Pinpoint the cell where the given text exists, returning its (X, Y) midpoint coordinate. 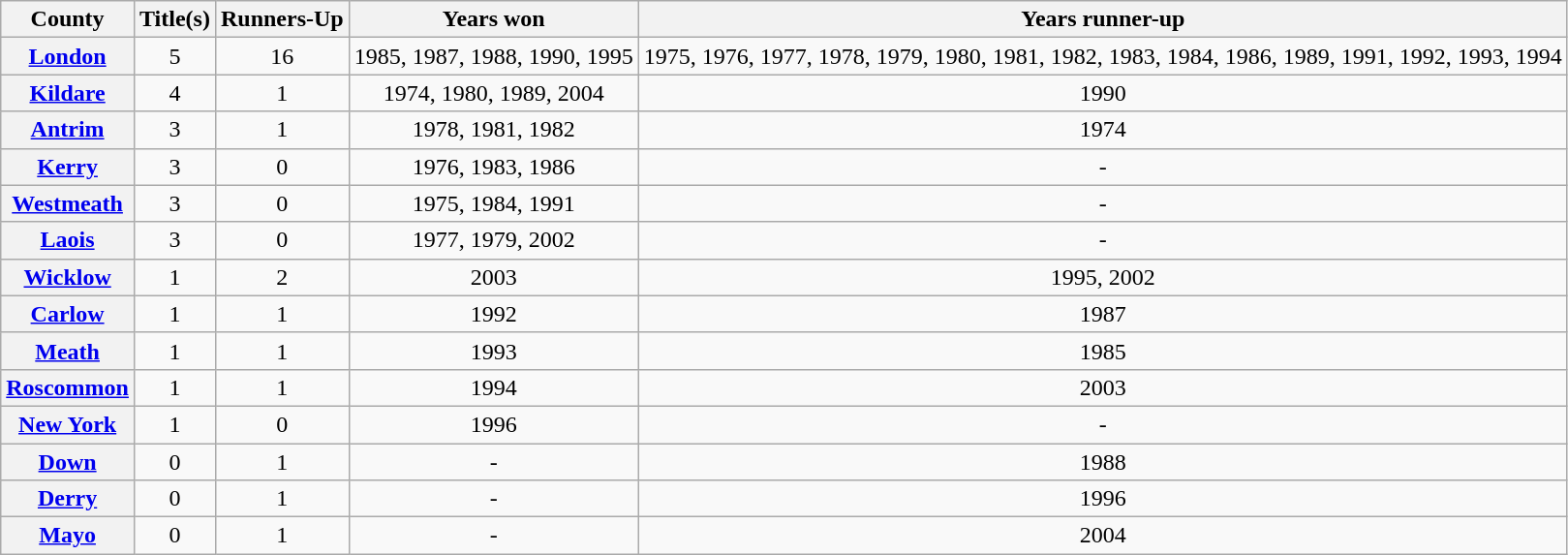
1995, 2002 (1102, 277)
1974 (1102, 130)
Title(s) (174, 19)
Kerry (68, 167)
1978, 1981, 1982 (494, 130)
1987 (1102, 314)
Laois (68, 240)
1974, 1980, 1989, 2004 (494, 93)
Meath (68, 351)
1975, 1976, 1977, 1978, 1979, 1980, 1981, 1982, 1983, 1984, 1986, 1989, 1991, 1992, 1993, 1994 (1102, 56)
1992 (494, 314)
1985, 1987, 1988, 1990, 1995 (494, 56)
Runners-Up (282, 19)
4 (174, 93)
1976, 1983, 1986 (494, 167)
1990 (1102, 93)
1977, 1979, 2002 (494, 240)
Mayo (68, 536)
2004 (1102, 536)
New York (68, 424)
1988 (1102, 462)
County (68, 19)
Antrim (68, 130)
Years won (494, 19)
Wicklow (68, 277)
1993 (494, 351)
16 (282, 56)
1985 (1102, 351)
Years runner-up (1102, 19)
Kildare (68, 93)
1975, 1984, 1991 (494, 203)
London (68, 56)
Derry (68, 499)
2 (282, 277)
5 (174, 56)
Roscommon (68, 387)
1994 (494, 387)
Westmeath (68, 203)
Carlow (68, 314)
Down (68, 462)
